Return the (X, Y) coordinate for the center point of the cell that contains the specified text.  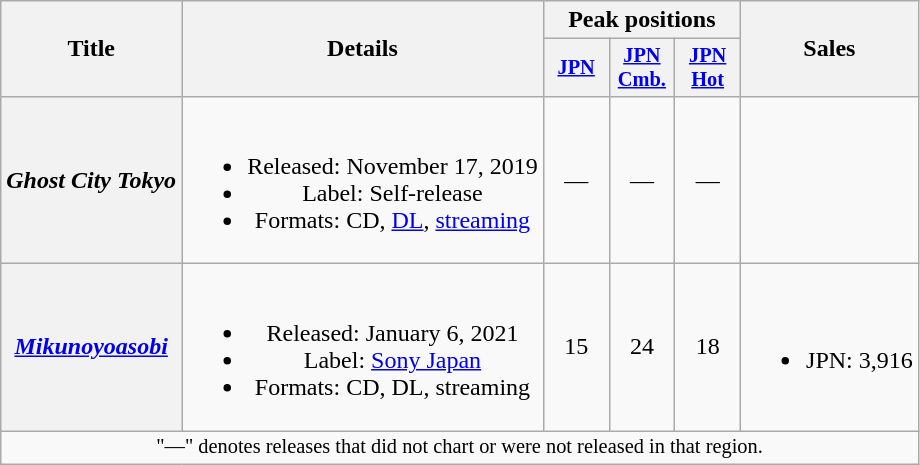
JPN: 3,916 (830, 348)
Sales (830, 49)
Peak positions (642, 20)
Ghost City Tokyo (92, 180)
Details (363, 49)
Title (92, 49)
JPN (576, 68)
15 (576, 348)
Mikunoyoasobi (92, 348)
Released: November 17, 2019Label: Self-releaseFormats: CD, DL, streaming (363, 180)
18 (708, 348)
JPNCmb. (642, 68)
Released: January 6, 2021Label: Sony JapanFormats: CD, DL, streaming (363, 348)
JPNHot (708, 68)
24 (642, 348)
"—" denotes releases that did not chart or were not released in that region. (460, 448)
